Output the [x, y] coordinate of the center of the cell containing the given text.  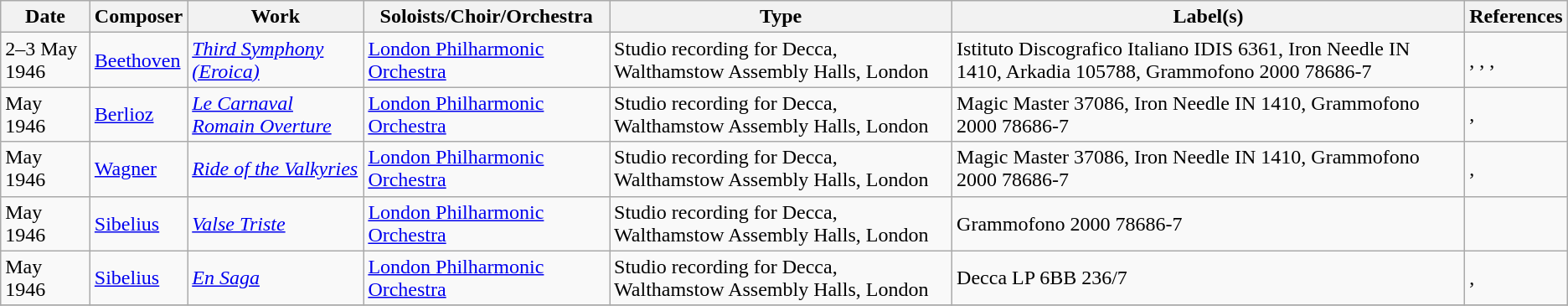
References [1516, 17]
Decca LP 6BB 236/7 [1209, 278]
Istituto Discografico Italiano IDIS 6361, Iron Needle IN 1410, Arkadia 105788, Grammofono 2000 78686-7 [1209, 60]
Composer [138, 17]
Work [276, 17]
Beethoven [138, 60]
Soloists/Choir/Orchestra [487, 17]
Grammofono 2000 78686-7 [1209, 223]
Third Symphony (Eroica) [276, 60]
Valse Triste [276, 223]
, , , [1516, 60]
Wagner [138, 169]
2–3 May 1946 [45, 60]
Date [45, 17]
Label(s) [1209, 17]
Berlioz [138, 114]
En Saga [276, 278]
Le Carnaval Romain Overture [276, 114]
Ride of the Valkyries [276, 169]
Type [781, 17]
